Scan for the cell matching the given text and deliver its (x, y) coordinate at center. 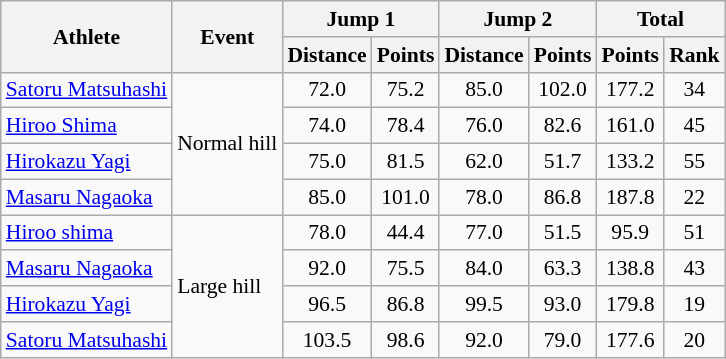
76.0 (484, 126)
75.5 (406, 269)
75.2 (406, 90)
Hiroo shima (86, 233)
Large hill (227, 286)
62.0 (484, 162)
45 (694, 126)
Normal hill (227, 143)
77.0 (484, 233)
55 (694, 162)
79.0 (563, 340)
84.0 (484, 269)
Event (227, 36)
75.0 (326, 162)
103.5 (326, 340)
Rank (694, 55)
72.0 (326, 90)
138.8 (630, 269)
44.4 (406, 233)
51.7 (563, 162)
34 (694, 90)
Athlete (86, 36)
187.8 (630, 197)
95.9 (630, 233)
51.5 (563, 233)
96.5 (326, 304)
43 (694, 269)
22 (694, 197)
19 (694, 304)
177.2 (630, 90)
Jump 1 (360, 19)
Jump 2 (518, 19)
20 (694, 340)
Hiroo Shima (86, 126)
177.6 (630, 340)
98.6 (406, 340)
74.0 (326, 126)
161.0 (630, 126)
78.4 (406, 126)
63.3 (563, 269)
102.0 (563, 90)
Total (660, 19)
93.0 (563, 304)
81.5 (406, 162)
101.0 (406, 197)
133.2 (630, 162)
179.8 (630, 304)
82.6 (563, 126)
51 (694, 233)
99.5 (484, 304)
